Scan for the cell matching the given text and deliver its [X, Y] coordinate at center. 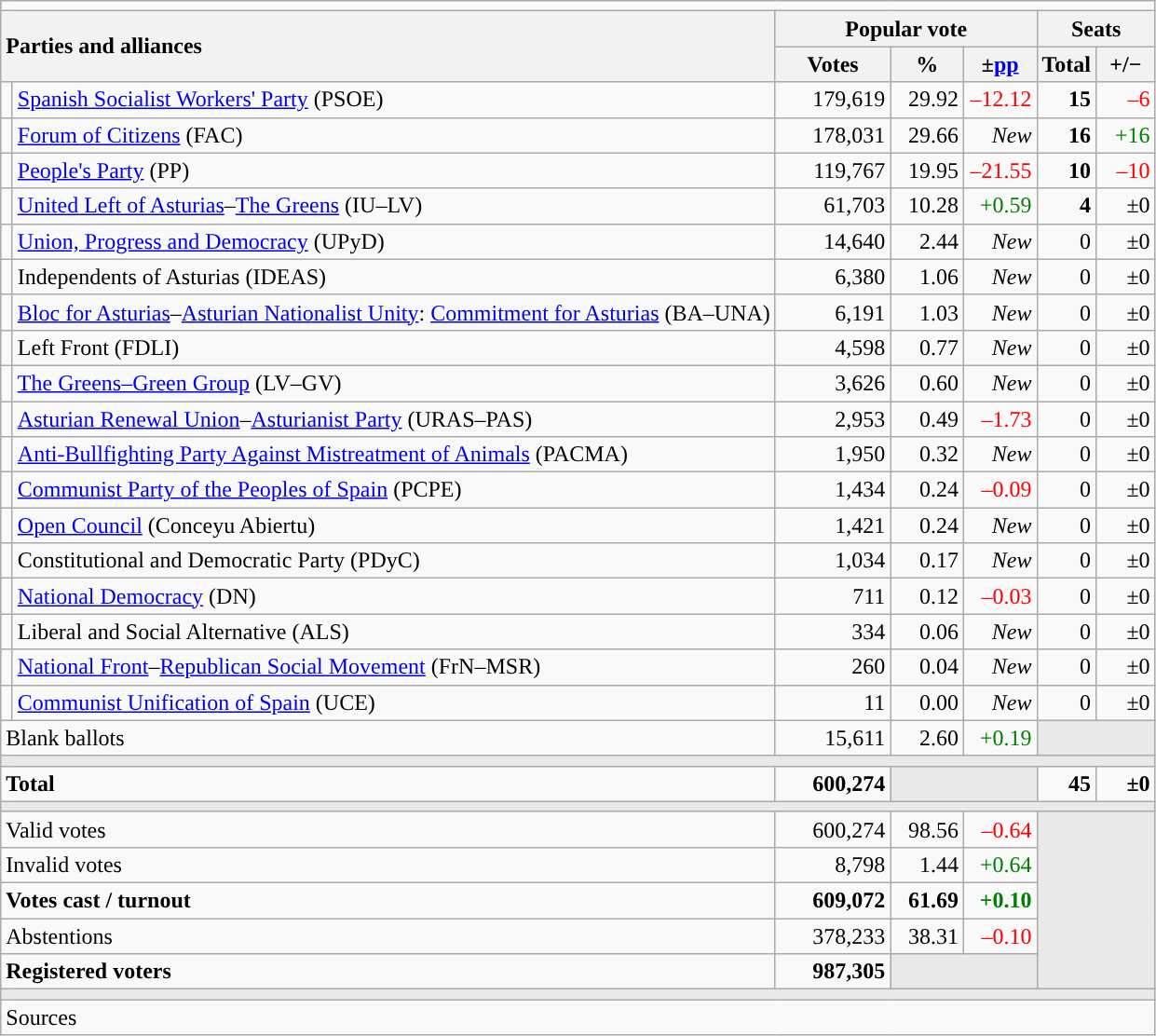
–0.10 [1000, 936]
1,421 [833, 525]
United Left of Asturias–The Greens (IU–LV) [393, 206]
0.77 [928, 348]
Constitutional and Democratic Party (PDyC) [393, 561]
711 [833, 596]
–12.12 [1000, 100]
0.00 [928, 702]
Left Front (FDLI) [393, 348]
Forum of Citizens (FAC) [393, 135]
1.03 [928, 312]
–0.03 [1000, 596]
The Greens–Green Group (LV–GV) [393, 383]
6,380 [833, 277]
8,798 [833, 865]
+0.59 [1000, 206]
15 [1067, 100]
0.12 [928, 596]
609,072 [833, 900]
1.44 [928, 865]
People's Party (PP) [393, 170]
+0.19 [1000, 738]
Communist Party of the Peoples of Spain (PCPE) [393, 490]
Popular vote [905, 29]
Asturian Renewal Union–Asturianist Party (URAS–PAS) [393, 418]
45 [1067, 784]
119,767 [833, 170]
10 [1067, 170]
Registered voters [388, 972]
Union, Progress and Democracy (UPyD) [393, 241]
378,233 [833, 936]
Open Council (Conceyu Abiertu) [393, 525]
0.32 [928, 455]
Seats [1095, 29]
0.04 [928, 667]
61,703 [833, 206]
15,611 [833, 738]
334 [833, 632]
260 [833, 667]
Liberal and Social Alternative (ALS) [393, 632]
Abstentions [388, 936]
+0.10 [1000, 900]
Invalid votes [388, 865]
±pp [1000, 64]
Independents of Asturias (IDEAS) [393, 277]
2,953 [833, 418]
29.66 [928, 135]
Bloc for Asturias–Asturian Nationalist Unity: Commitment for Asturias (BA–UNA) [393, 312]
16 [1067, 135]
Votes [833, 64]
National Democracy (DN) [393, 596]
178,031 [833, 135]
1,434 [833, 490]
–1.73 [1000, 418]
3,626 [833, 383]
–10 [1126, 170]
–21.55 [1000, 170]
Valid votes [388, 829]
+0.64 [1000, 865]
19.95 [928, 170]
–0.64 [1000, 829]
Blank ballots [388, 738]
179,619 [833, 100]
6,191 [833, 312]
0.17 [928, 561]
Communist Unification of Spain (UCE) [393, 702]
2.44 [928, 241]
2.60 [928, 738]
61.69 [928, 900]
0.60 [928, 383]
29.92 [928, 100]
0.06 [928, 632]
987,305 [833, 972]
Votes cast / turnout [388, 900]
+/− [1126, 64]
National Front–Republican Social Movement (FrN–MSR) [393, 667]
Spanish Socialist Workers' Party (PSOE) [393, 100]
Parties and alliances [388, 47]
% [928, 64]
–0.09 [1000, 490]
1,034 [833, 561]
0.49 [928, 418]
1,950 [833, 455]
14,640 [833, 241]
1.06 [928, 277]
+16 [1126, 135]
4,598 [833, 348]
Anti-Bullfighting Party Against Mistreatment of Animals (PACMA) [393, 455]
38.31 [928, 936]
11 [833, 702]
4 [1067, 206]
–6 [1126, 100]
98.56 [928, 829]
Sources [578, 1017]
10.28 [928, 206]
